Find where the given text appears and provide that cell's center as [X, Y] coordinate. 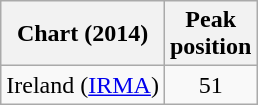
Chart (2014) [83, 34]
51 [210, 85]
Ireland (IRMA) [83, 85]
Peakposition [210, 34]
